Extract the (x, y) coordinate from the center of the cell holding the provided text.  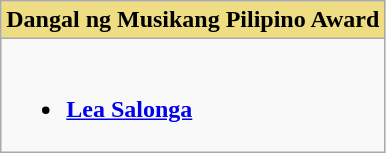
Dangal ng Musikang Pilipino Award (193, 20)
Lea Salonga (193, 96)
